Return the [x, y] coordinate for the center point of the cell that contains the specified text.  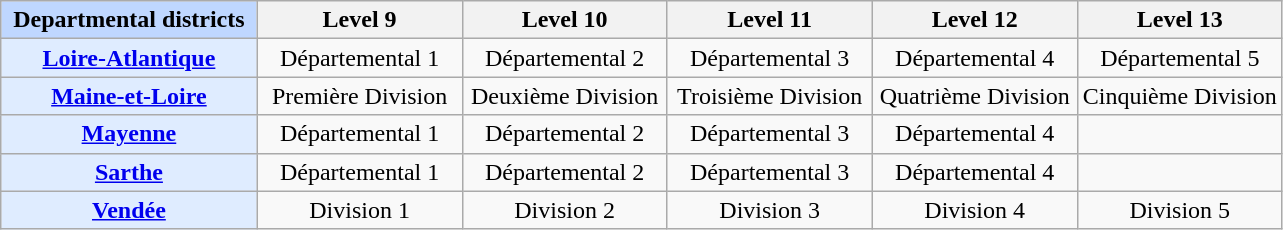
Sarthe [129, 172]
Division 1 [360, 210]
Level 12 [974, 20]
Departmental districts [129, 20]
Vendée [129, 210]
Level 10 [564, 20]
Départemental 5 [1180, 58]
Loire-Atlantique [129, 58]
Division 2 [564, 210]
Troisième Division [770, 96]
Level 11 [770, 20]
Première Division [360, 96]
Division 4 [974, 210]
Division 3 [770, 210]
Cinquième Division [1180, 96]
Level 9 [360, 20]
Mayenne [129, 134]
Maine-et-Loire [129, 96]
Quatrième Division [974, 96]
Deuxième Division [564, 96]
Division 5 [1180, 210]
Level 13 [1180, 20]
